Identify which cell holds the provided text, then report its (x, y) central coordinate. 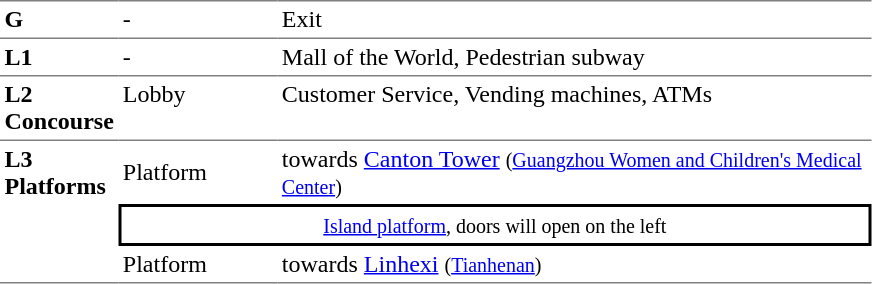
Island platform, doors will open on the left (494, 225)
Mall of the World, Pedestrian subway (574, 57)
L3Platforms (59, 212)
L1 (59, 57)
Customer Service, Vending machines, ATMs (574, 108)
Lobby (198, 108)
towards Canton Tower (Guangzhou Women and Children's Medical Center) (574, 172)
Exit (574, 19)
L2Concourse (59, 108)
towards Linhexi (Tianhenan) (574, 265)
G (59, 19)
